Capture the cell that displays the provided text and extract its [X, Y] central coordinate. 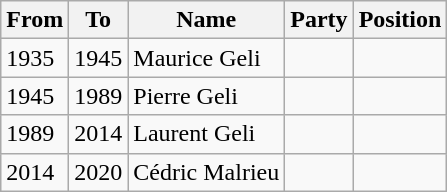
Cédric Malrieu [206, 172]
Name [206, 20]
1935 [35, 58]
To [98, 20]
Position [400, 20]
Pierre Geli [206, 96]
Laurent Geli [206, 134]
2020 [98, 172]
Maurice Geli [206, 58]
From [35, 20]
Party [319, 20]
